Scan for the cell matching the given text and deliver its [x, y] coordinate at center. 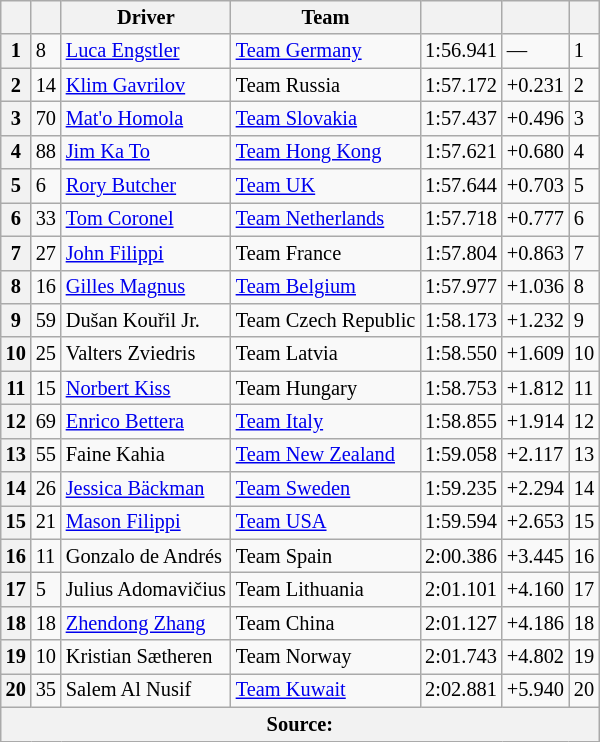
+0.496 [536, 118]
2:02.881 [461, 690]
26 [46, 489]
Jessica Bäckman [146, 489]
— [536, 51]
21 [46, 522]
Team UK [326, 186]
1:57.621 [461, 152]
+2.294 [536, 489]
1:58.855 [461, 421]
2:01.127 [461, 623]
+1.232 [536, 320]
Kristian Sætheren [146, 657]
Mason Filippi [146, 522]
1:59.594 [461, 522]
Team New Zealand [326, 455]
+1.036 [536, 287]
1:57.804 [461, 253]
2:01.743 [461, 657]
Team [326, 17]
2:01.101 [461, 589]
Team Slovakia [326, 118]
1:56.941 [461, 51]
Team USA [326, 522]
Team Hong Kong [326, 152]
1:57.977 [461, 287]
+4.802 [536, 657]
Rory Butcher [146, 186]
1:59.235 [461, 489]
Team Norway [326, 657]
+1.914 [536, 421]
Gilles Magnus [146, 287]
33 [46, 219]
Team Latvia [326, 354]
Team Germany [326, 51]
1:57.172 [461, 85]
Source: [300, 724]
+5.940 [536, 690]
35 [46, 690]
Valters Zviedris [146, 354]
1:57.437 [461, 118]
+0.703 [536, 186]
Tom Coronel [146, 219]
Team China [326, 623]
1:58.753 [461, 388]
Faine Kahia [146, 455]
Enrico Bettera [146, 421]
Klim Gavrilov [146, 85]
+2.653 [536, 522]
55 [46, 455]
+0.680 [536, 152]
1:57.644 [461, 186]
Luca Engstler [146, 51]
+3.445 [536, 556]
1:57.718 [461, 219]
Team France [326, 253]
Mat'o Homola [146, 118]
Gonzalo de Andrés [146, 556]
+4.160 [536, 589]
Team Hungary [326, 388]
+2.117 [536, 455]
Team Kuwait [326, 690]
Team Spain [326, 556]
Team Sweden [326, 489]
Driver [146, 17]
Zhendong Zhang [146, 623]
Team Czech Republic [326, 320]
+0.863 [536, 253]
88 [46, 152]
70 [46, 118]
Team Netherlands [326, 219]
John Filippi [146, 253]
1:58.550 [461, 354]
+0.777 [536, 219]
Julius Adomavičius [146, 589]
Team Lithuania [326, 589]
Jim Ka To [146, 152]
25 [46, 354]
Norbert Kiss [146, 388]
1:59.058 [461, 455]
1:58.173 [461, 320]
59 [46, 320]
+0.231 [536, 85]
+4.186 [536, 623]
+1.609 [536, 354]
2:00.386 [461, 556]
27 [46, 253]
Team Russia [326, 85]
69 [46, 421]
Salem Al Nusif [146, 690]
+1.812 [536, 388]
Team Belgium [326, 287]
Team Italy [326, 421]
Dušan Kouřil Jr. [146, 320]
